Determine the [x, y] coordinate at the center of the cell enclosing the given text.  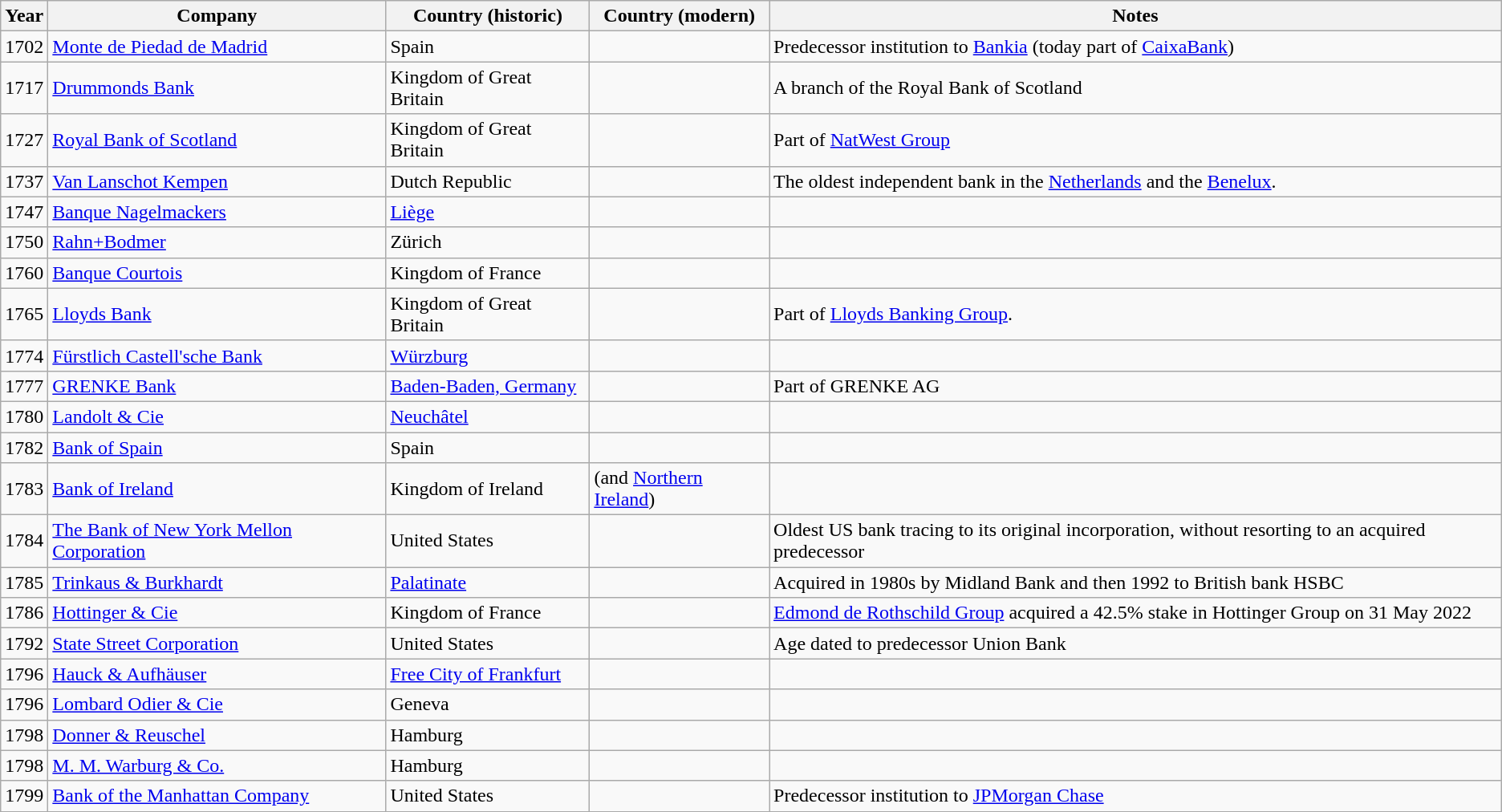
State Street Corporation [217, 644]
Part of Lloyds Banking Group. [1136, 315]
1702 [24, 47]
Palatinate [488, 583]
Zürich [488, 242]
Age dated to predecessor Union Bank [1136, 644]
Kingdom of Ireland [488, 489]
Predecessor institution to Bankia (today part of CaixaBank) [1136, 47]
1750 [24, 242]
Royal Bank of Scotland [217, 140]
Predecessor institution to JPMorgan Chase [1136, 796]
1774 [24, 355]
Country (modern) [680, 16]
Company [217, 16]
Landolt & Cie [217, 416]
Fürstlich Castell'sche Bank [217, 355]
Drummonds Bank [217, 88]
Hauck & Aufhäuser [217, 674]
Part of NatWest Group [1136, 140]
Würzburg [488, 355]
(and Northern Ireland) [680, 489]
1747 [24, 212]
1780 [24, 416]
The oldest independent bank in the Netherlands and the Benelux. [1136, 181]
Oldest US bank tracing to its original incorporation, without resorting to an acquired predecessor [1136, 541]
1760 [24, 273]
Hottinger & Cie [217, 613]
Notes [1136, 16]
1785 [24, 583]
Baden-Baden, Germany [488, 386]
Monte de Piedad de Madrid [217, 47]
Lombard Odier & Cie [217, 704]
Dutch Republic [488, 181]
1782 [24, 447]
1737 [24, 181]
1799 [24, 796]
Banque Nagelmackers [217, 212]
Trinkaus & Burkhardt [217, 583]
Neuchâtel [488, 416]
Geneva [488, 704]
Bank of the Manhattan Company [217, 796]
Banque Courtois [217, 273]
Country (historic) [488, 16]
1792 [24, 644]
Donner & Reuschel [217, 735]
Van Lanschot Kempen [217, 181]
Edmond de Rothschild Group acquired a 42.5% stake in Hottinger Group on 31 May 2022 [1136, 613]
GRENKE Bank [217, 386]
1777 [24, 386]
1765 [24, 315]
1783 [24, 489]
Year [24, 16]
Bank of Ireland [217, 489]
Part of GRENKE AG [1136, 386]
M. M. Warburg & Co. [217, 765]
A branch of the Royal Bank of Scotland [1136, 88]
1784 [24, 541]
Lloyds Bank [217, 315]
Free City of Frankfurt [488, 674]
Liège [488, 212]
1786 [24, 613]
1727 [24, 140]
Bank of Spain [217, 447]
Rahn+Bodmer [217, 242]
The Bank of New York Mellon Corporation [217, 541]
Acquired in 1980s by Midland Bank and then 1992 to British bank HSBC [1136, 583]
1717 [24, 88]
